Pinpoint the cell where the given text exists, returning its [x, y] midpoint coordinate. 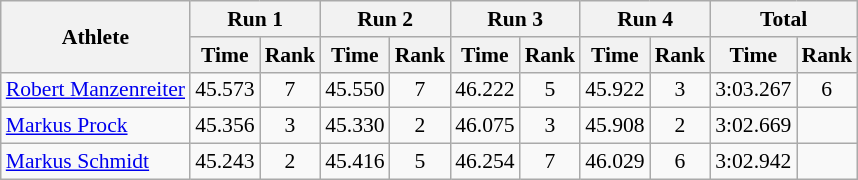
Run 3 [515, 19]
45.356 [224, 126]
Total [784, 19]
Athlete [96, 36]
3:03.267 [753, 90]
46.254 [484, 162]
45.416 [354, 162]
Markus Schmidt [96, 162]
Run 1 [255, 19]
45.243 [224, 162]
Run 2 [385, 19]
Robert Manzenreiter [96, 90]
Run 4 [645, 19]
45.922 [614, 90]
45.908 [614, 126]
45.550 [354, 90]
3:02.669 [753, 126]
46.222 [484, 90]
3:02.942 [753, 162]
45.330 [354, 126]
46.075 [484, 126]
46.029 [614, 162]
Markus Prock [96, 126]
45.573 [224, 90]
